Find where the given text appears and provide that cell's center as (X, Y) coordinate. 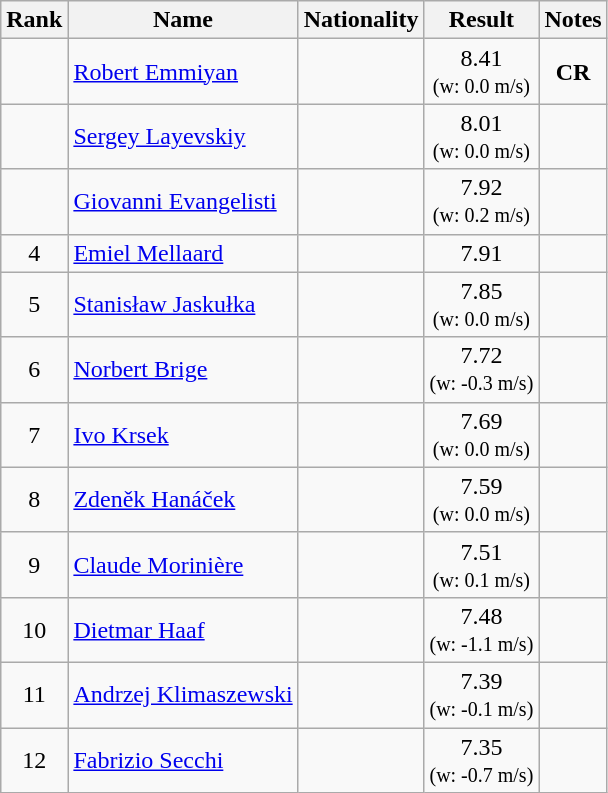
7.85(w: 0.0 m/s) (482, 304)
Claude Morinière (183, 564)
Stanisław Jaskułka (183, 304)
Zdeněk Hanáček (183, 500)
5 (34, 304)
Robert Emmiyan (183, 72)
Rank (34, 20)
Giovanni Evangelisti (183, 202)
10 (34, 630)
8.41(w: 0.0 m/s) (482, 72)
Andrzej Klimaszewski (183, 694)
Notes (573, 20)
Dietmar Haaf (183, 630)
Ivo Krsek (183, 434)
7.69(w: 0.0 m/s) (482, 434)
6 (34, 370)
7.59(w: 0.0 m/s) (482, 500)
4 (34, 253)
12 (34, 760)
7.51(w: 0.1 m/s) (482, 564)
8 (34, 500)
Fabrizio Secchi (183, 760)
7.48(w: -1.1 m/s) (482, 630)
Result (482, 20)
7 (34, 434)
11 (34, 694)
7.72(w: -0.3 m/s) (482, 370)
8.01(w: 0.0 m/s) (482, 136)
7.39(w: -0.1 m/s) (482, 694)
Emiel Mellaard (183, 253)
Norbert Brige (183, 370)
7.35(w: -0.7 m/s) (482, 760)
Nationality (361, 20)
7.91 (482, 253)
Sergey Layevskiy (183, 136)
CR (573, 72)
7.92(w: 0.2 m/s) (482, 202)
9 (34, 564)
Name (183, 20)
